For the text-containing cell, return its midpoint in [X, Y] coordinate format. 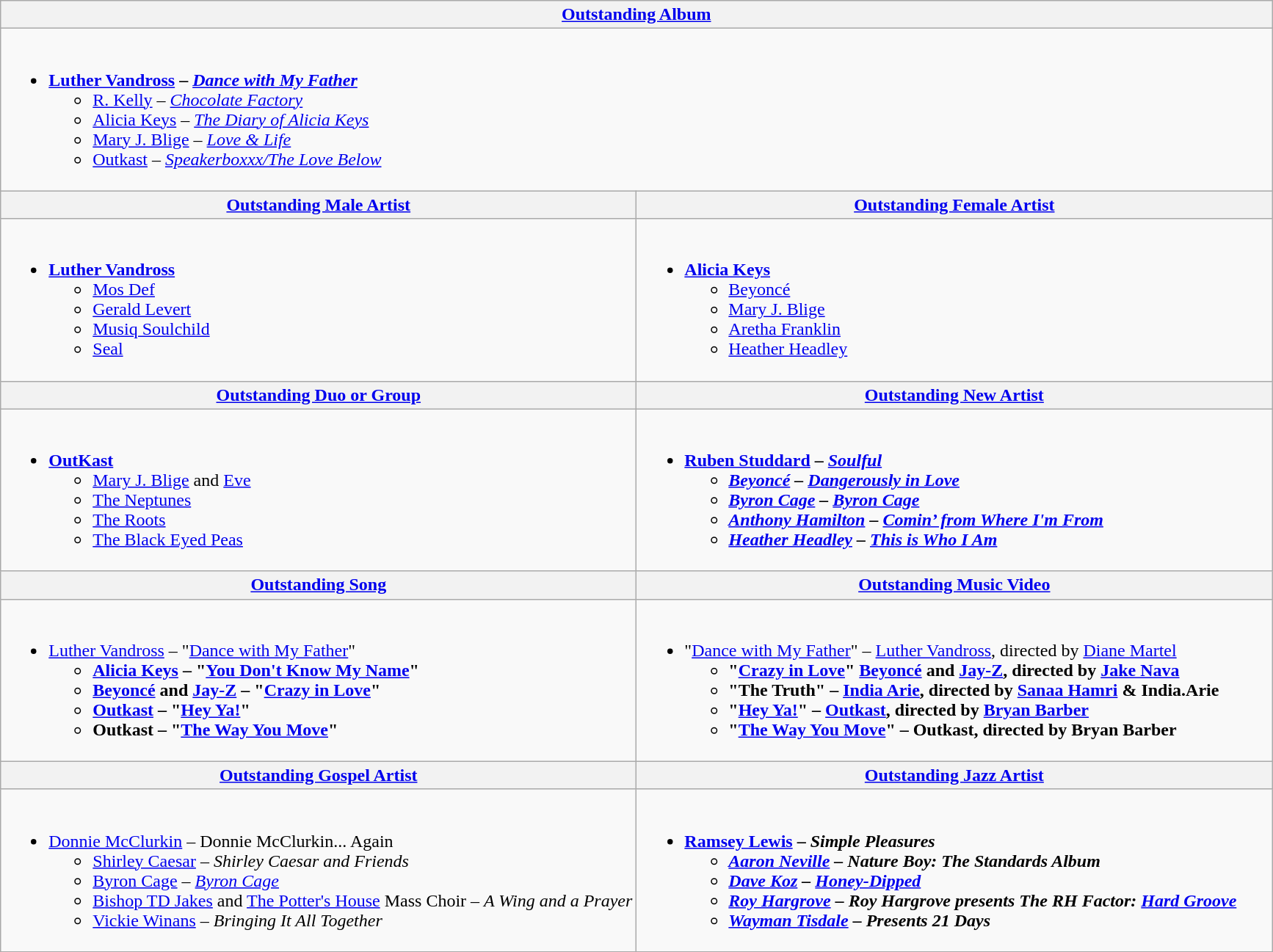
Outstanding Female Artist [954, 205]
Alicia KeysBeyoncéMary J. BligeAretha FranklinHeather Headley [954, 299]
Outstanding Music Video [954, 585]
Luther VandrossMos DefGerald LevertMusiq SoulchildSeal [319, 299]
Outstanding Album [636, 15]
Outstanding New Artist [954, 395]
Outstanding Gospel Artist [319, 775]
Outstanding Male Artist [319, 205]
Outstanding Jazz Artist [954, 775]
OutKastMary J. Blige and EveThe NeptunesThe RootsThe Black Eyed Peas [319, 490]
Outstanding Duo or Group [319, 395]
Outstanding Song [319, 585]
